Extract the (x, y) coordinate from the center of the cell holding the provided text.  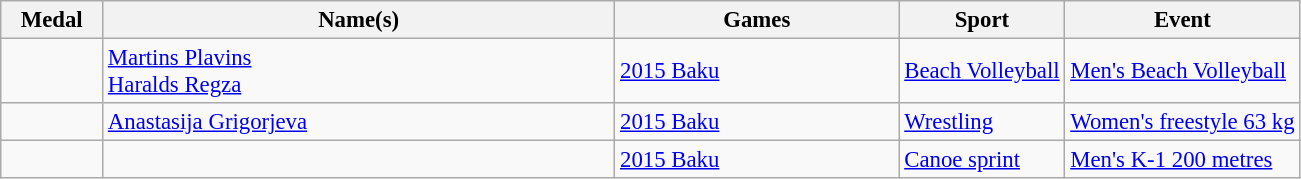
Martins PlavinsHaralds Regza (359, 72)
Event (1182, 20)
Men's K-1 200 metres (1182, 160)
Games (757, 20)
Men's Beach Volleyball (1182, 72)
Name(s) (359, 20)
Canoe sprint (982, 160)
Wrestling (982, 122)
Sport (982, 20)
Beach Volleyball (982, 72)
Women's freestyle 63 kg (1182, 122)
Anastasija Grigorjeva (359, 122)
Medal (52, 20)
